Find where the given text appears and provide that cell's center as (x, y) coordinate. 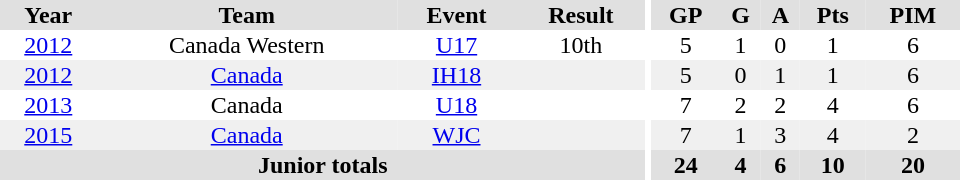
Canada Western (247, 45)
Team (247, 15)
Result (580, 15)
20 (913, 165)
WJC (456, 135)
U18 (456, 105)
GP (686, 15)
10th (580, 45)
Pts (833, 15)
G (740, 15)
IH18 (456, 75)
Year (48, 15)
PIM (913, 15)
10 (833, 165)
3 (780, 135)
24 (686, 165)
A (780, 15)
Event (456, 15)
2015 (48, 135)
Junior totals (323, 165)
U17 (456, 45)
2013 (48, 105)
